Extract the (x, y) coordinate from the center of the cell holding the provided text.  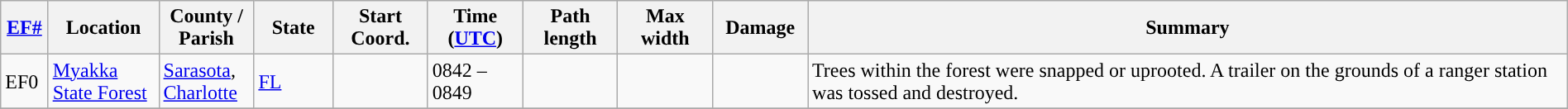
Location (103, 28)
0842 – 0849 (475, 81)
Start Coord. (380, 28)
Max width (665, 28)
Summary (1188, 28)
Path length (571, 28)
County / Parish (207, 28)
FL (294, 81)
State (294, 28)
Sarasota, Charlotte (207, 81)
Time (UTC) (475, 28)
Myakka State Forest (103, 81)
EF0 (25, 81)
Trees within the forest were snapped or uprooted. A trailer on the grounds of a ranger station was tossed and destroyed. (1188, 81)
Damage (761, 28)
EF# (25, 28)
